For the text-containing cell, return its midpoint in (x, y) coordinate format. 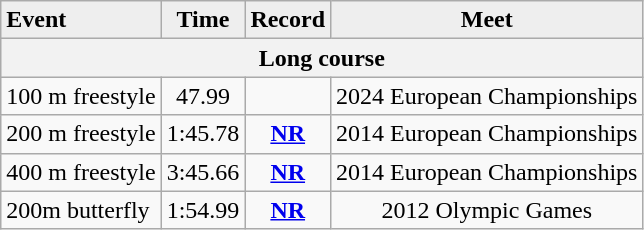
400 m freestyle (81, 172)
200m butterfly (81, 210)
1:54.99 (203, 210)
Time (203, 20)
200 m freestyle (81, 134)
Event (81, 20)
Long course (322, 58)
100 m freestyle (81, 96)
2024 European Championships (487, 96)
1:45.78 (203, 134)
Meet (487, 20)
2012 Olympic Games (487, 210)
47.99 (203, 96)
Record (288, 20)
3:45.66 (203, 172)
